Pinpoint the cell where the given text exists, returning its [x, y] midpoint coordinate. 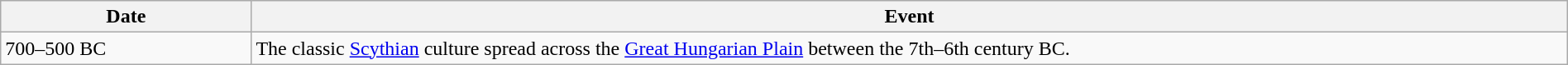
Date [126, 17]
The classic Scythian culture spread across the Great Hungarian Plain between the 7th–6th century BC. [910, 48]
Event [910, 17]
700–500 BC [126, 48]
